Return (x, y) of the center of cell containing provided text 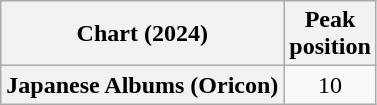
Chart (2024) (142, 34)
10 (330, 85)
Japanese Albums (Oricon) (142, 85)
Peakposition (330, 34)
